Pinpoint the cell where the given text exists, returning its [X, Y] midpoint coordinate. 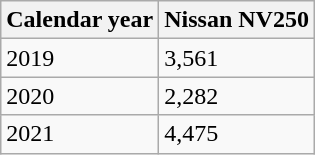
2,282 [237, 96]
3,561 [237, 58]
Calendar year [80, 20]
Nissan NV250 [237, 20]
2021 [80, 134]
4,475 [237, 134]
2019 [80, 58]
2020 [80, 96]
